Pinpoint the cell where the given text exists, returning its (X, Y) midpoint coordinate. 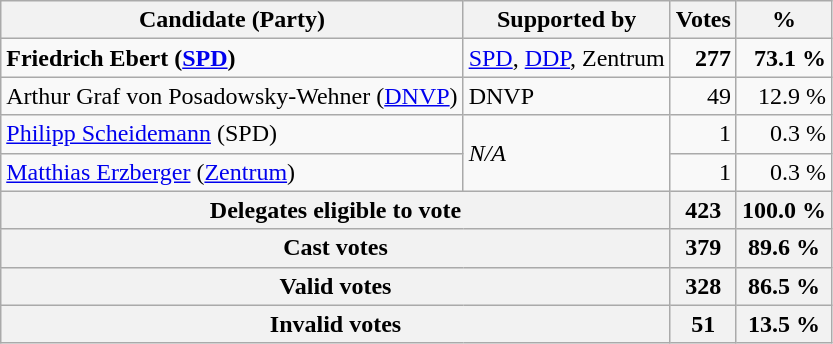
% (784, 20)
89.6 % (784, 248)
Matthias Erzberger (Zentrum) (232, 172)
Philipp Scheidemann (SPD) (232, 134)
Valid votes (336, 286)
49 (703, 96)
100.0 % (784, 210)
Friedrich Ebert (SPD) (232, 58)
Invalid votes (336, 324)
Cast votes (336, 248)
N/A (566, 153)
Arthur Graf von Posadowsky-Wehner (DNVP) (232, 96)
12.9 % (784, 96)
13.5 % (784, 324)
73.1 % (784, 58)
DNVP (566, 96)
423 (703, 210)
Candidate (Party) (232, 20)
328 (703, 286)
86.5 % (784, 286)
379 (703, 248)
Delegates eligible to vote (336, 210)
51 (703, 324)
Supported by (566, 20)
Votes (703, 20)
277 (703, 58)
SPD, DDP, Zentrum (566, 58)
